Output the [x, y] coordinate of the center of the cell containing the given text.  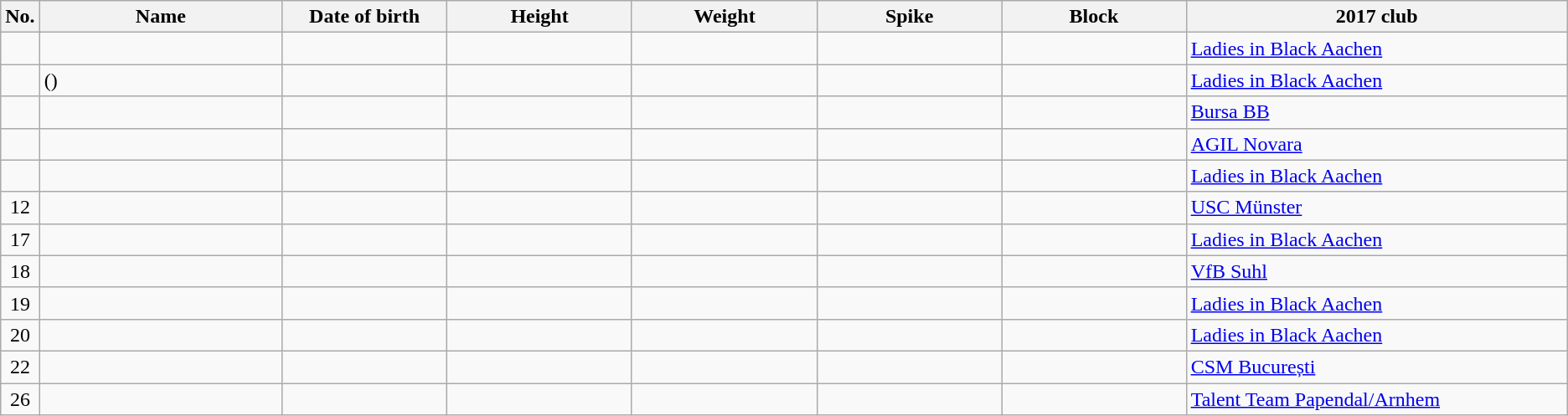
Talent Team Papendal/Arnhem [1377, 399]
Weight [724, 17]
Date of birth [365, 17]
No. [20, 17]
26 [20, 399]
2017 club [1377, 17]
18 [20, 271]
Height [539, 17]
19 [20, 303]
Bursa BB [1377, 112]
Block [1094, 17]
22 [20, 367]
Spike [909, 17]
() [161, 80]
12 [20, 208]
CSM București [1377, 367]
Name [161, 17]
USC Münster [1377, 208]
17 [20, 239]
20 [20, 335]
AGIL Novara [1377, 144]
VfB Suhl [1377, 271]
